Extract the (x, y) coordinate from the center of the cell holding the provided text.  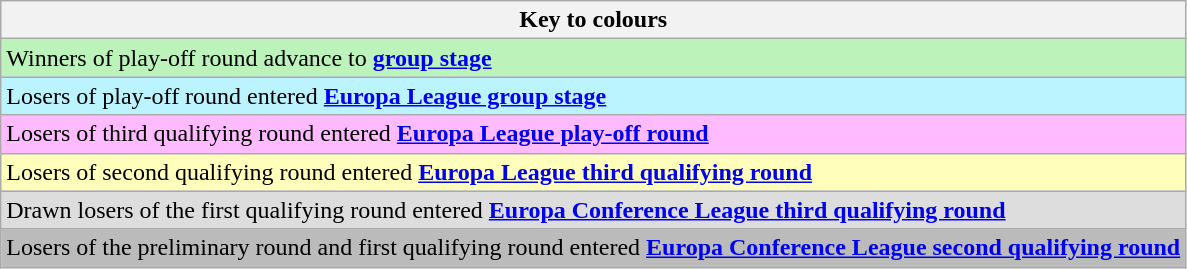
Losers of play-off round entered Europa League group stage (594, 96)
Losers of the preliminary round and first qualifying round entered Europa Conference League second qualifying round (594, 248)
Losers of third qualifying round entered Europa League play-off round (594, 134)
Drawn losers of the first qualifying round entered Europa Conference League third qualifying round (594, 210)
Winners of play-off round advance to group stage (594, 58)
Key to colours (594, 20)
Losers of second qualifying round entered Europa League third qualifying round (594, 172)
